Identify which cell holds the provided text, then report its [x, y] central coordinate. 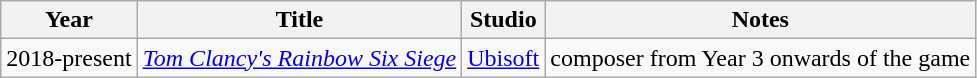
Tom Clancy's Rainbow Six Siege [300, 58]
Studio [504, 20]
2018-present [69, 58]
Notes [760, 20]
Title [300, 20]
Ubisoft [504, 58]
composer from Year 3 onwards of the game [760, 58]
Year [69, 20]
